Return (x, y) of the center of cell containing provided text 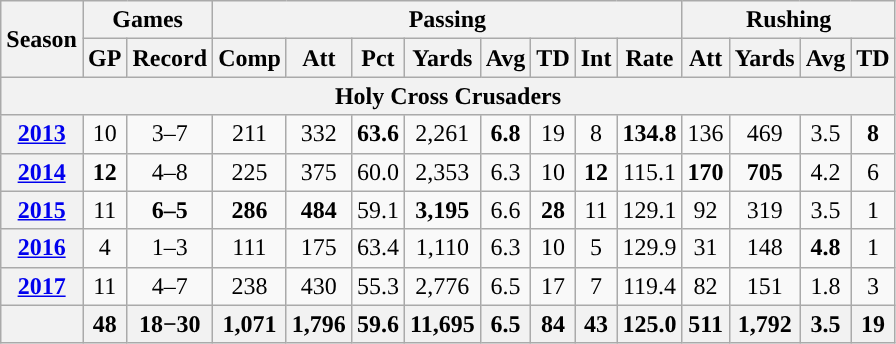
129.9 (650, 248)
238 (250, 286)
3–7 (170, 134)
2016 (42, 248)
125.0 (650, 324)
55.3 (378, 286)
3,195 (442, 210)
4.2 (826, 172)
59.1 (378, 210)
31 (706, 248)
1.8 (826, 286)
2014 (42, 172)
175 (318, 248)
1,071 (250, 324)
63.4 (378, 248)
2017 (42, 286)
4.8 (826, 248)
148 (764, 248)
84 (553, 324)
134.8 (650, 134)
115.1 (650, 172)
2013 (42, 134)
2,776 (442, 286)
Holy Cross Crusaders (448, 96)
151 (764, 286)
286 (250, 210)
511 (706, 324)
60.0 (378, 172)
430 (318, 286)
170 (706, 172)
111 (250, 248)
6.6 (506, 210)
28 (553, 210)
Pct (378, 58)
1,792 (764, 324)
211 (250, 134)
6 (873, 172)
375 (318, 172)
469 (764, 134)
59.6 (378, 324)
Games (147, 20)
5 (596, 248)
7 (596, 286)
Record (170, 58)
2,261 (442, 134)
119.4 (650, 286)
GP (104, 58)
48 (104, 324)
4–8 (170, 172)
2,353 (442, 172)
1,110 (442, 248)
18−30 (170, 324)
484 (318, 210)
Rate (650, 58)
332 (318, 134)
6–5 (170, 210)
2015 (42, 210)
136 (706, 134)
43 (596, 324)
Int (596, 58)
129.1 (650, 210)
63.6 (378, 134)
Comp (250, 58)
1–3 (170, 248)
92 (706, 210)
82 (706, 286)
11,695 (442, 324)
4 (104, 248)
1,796 (318, 324)
319 (764, 210)
6.8 (506, 134)
17 (553, 286)
225 (250, 172)
3 (873, 286)
Season (42, 39)
Passing (448, 20)
4–7 (170, 286)
Rushing (788, 20)
705 (764, 172)
